Return (x, y) of the center of cell containing provided text 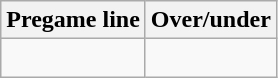
Over/under (210, 20)
Pregame line (74, 20)
